Extract the (x, y) coordinate from the center of the cell holding the provided text.  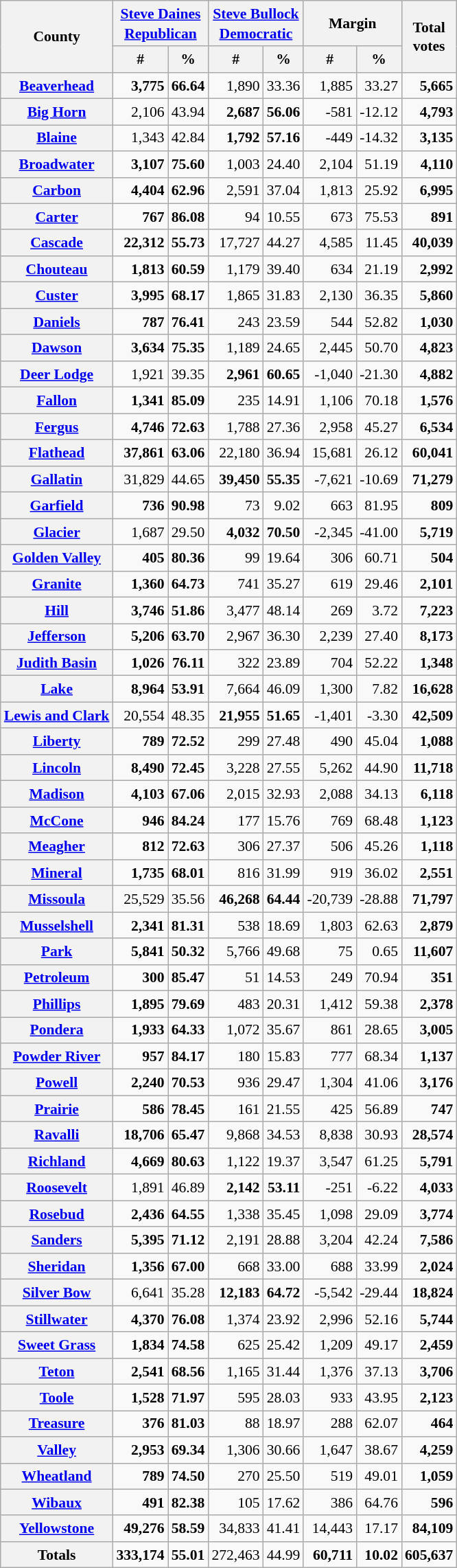
90.98 (188, 505)
53.11 (284, 1188)
68.34 (379, 1056)
48.35 (188, 715)
72.45 (188, 768)
70.53 (188, 1082)
17,727 (235, 243)
Lake (57, 689)
63.06 (188, 453)
Sanders (57, 1240)
1,921 (140, 374)
405 (140, 558)
Liberty (57, 742)
5,860 (429, 295)
Daniels (57, 321)
55.35 (284, 479)
957 (140, 1056)
2,445 (329, 348)
816 (235, 873)
-5,542 (329, 1293)
3,634 (140, 348)
-14.32 (379, 138)
4,110 (429, 164)
35.67 (284, 1030)
42.84 (188, 138)
56.06 (284, 112)
-20,739 (329, 899)
4,032 (235, 532)
Yellowstone (57, 1529)
Granite (57, 584)
Stillwater (57, 1319)
28.65 (379, 1030)
51.65 (284, 715)
Roosevelt (57, 1188)
Custer (57, 295)
1,933 (140, 1030)
70.50 (284, 532)
663 (329, 505)
39,450 (235, 479)
34.13 (379, 794)
809 (429, 505)
7,586 (429, 1240)
1,687 (140, 532)
2,541 (140, 1372)
-251 (329, 1188)
1,891 (140, 1188)
Fallon (57, 400)
5,719 (429, 532)
86.08 (188, 217)
37.04 (284, 190)
-581 (329, 112)
70.94 (379, 978)
49.68 (284, 951)
31.83 (284, 295)
4,585 (329, 243)
49.17 (379, 1345)
8,490 (140, 768)
425 (329, 1109)
37.13 (379, 1372)
Phillips (57, 1004)
Totalvotes (429, 36)
51 (235, 978)
McCone (57, 820)
Golden Valley (57, 558)
17.62 (284, 1503)
2,088 (329, 794)
6,118 (429, 794)
58.59 (188, 1529)
18,824 (429, 1293)
3,228 (235, 768)
243 (235, 321)
43.94 (188, 112)
60.71 (379, 558)
Sheridan (57, 1266)
85.09 (188, 400)
333,174 (140, 1555)
11.45 (379, 243)
4,882 (429, 374)
2,240 (140, 1082)
Powder River (57, 1056)
2,958 (329, 427)
14.53 (284, 978)
586 (140, 1109)
15.76 (284, 820)
Madison (57, 794)
Carbon (57, 190)
Silver Bow (57, 1293)
1,098 (329, 1214)
1,885 (329, 86)
Rosebud (57, 1214)
0.65 (379, 951)
4,669 (140, 1161)
1,165 (235, 1372)
29.50 (188, 532)
1,647 (329, 1450)
81.95 (379, 505)
8,173 (429, 637)
44.90 (379, 768)
52.82 (379, 321)
1,788 (235, 427)
2,459 (429, 1345)
483 (235, 1004)
70.18 (379, 400)
48.14 (284, 611)
60.65 (284, 374)
76.08 (188, 1319)
3,706 (429, 1372)
2,378 (429, 1004)
68.01 (188, 873)
27.48 (284, 742)
71,797 (429, 899)
4,259 (429, 1450)
23.59 (284, 321)
35.27 (284, 584)
31,829 (140, 479)
29.09 (379, 1214)
49,276 (140, 1529)
376 (140, 1424)
78.45 (188, 1109)
14.91 (284, 400)
322 (235, 663)
544 (329, 321)
5,766 (235, 951)
919 (329, 873)
56.89 (379, 1109)
1,072 (235, 1030)
-3.30 (379, 715)
747 (429, 1109)
1,179 (235, 269)
Blaine (57, 138)
1,030 (429, 321)
777 (329, 1056)
64.73 (188, 584)
44.27 (284, 243)
68.56 (188, 1372)
1,338 (235, 1214)
25,529 (140, 899)
891 (429, 217)
1,106 (329, 400)
506 (329, 847)
7,664 (235, 689)
Lincoln (57, 768)
-7,621 (329, 479)
67.00 (188, 1266)
-21.30 (379, 374)
45.26 (379, 847)
1,834 (140, 1345)
24.65 (284, 348)
-28.88 (379, 899)
2,142 (235, 1188)
Sweet Grass (57, 1345)
1,348 (429, 663)
28.88 (284, 1240)
605,637 (429, 1555)
2,551 (429, 873)
673 (329, 217)
Steve BullockDemocratic (255, 23)
38.67 (379, 1450)
55.73 (188, 243)
5,744 (429, 1319)
52.16 (379, 1319)
1,118 (429, 847)
625 (235, 1345)
1,374 (235, 1319)
Totals (57, 1555)
1,412 (329, 1004)
52.22 (379, 663)
76.41 (188, 321)
18,706 (140, 1135)
177 (235, 820)
2,015 (235, 794)
688 (329, 1266)
34.53 (284, 1135)
40,039 (429, 243)
1,059 (429, 1476)
10.55 (284, 217)
35.56 (188, 899)
27.55 (284, 768)
2,996 (329, 1319)
85.47 (188, 978)
1,865 (235, 295)
Wheatland (57, 1476)
5,791 (429, 1161)
1,137 (429, 1056)
21,955 (235, 715)
4,033 (429, 1188)
24.40 (284, 164)
4,823 (429, 348)
2,879 (429, 925)
68.48 (379, 820)
5,206 (140, 637)
-449 (329, 138)
28.03 (284, 1398)
64.44 (284, 899)
2,024 (429, 1266)
1,088 (429, 742)
75.60 (188, 164)
Big Horn (57, 112)
Jefferson (57, 637)
73 (235, 505)
2,101 (429, 584)
81.31 (188, 925)
3,547 (329, 1161)
64.76 (379, 1503)
62.96 (188, 190)
668 (235, 1266)
4,746 (140, 427)
44.65 (188, 479)
Fergus (57, 427)
Cascade (57, 243)
3,995 (140, 295)
1,003 (235, 164)
3,176 (429, 1082)
Lewis and Clark (57, 715)
53.91 (188, 689)
81.03 (188, 1424)
79.69 (188, 1004)
5,262 (329, 768)
946 (140, 820)
3,774 (429, 1214)
2,123 (429, 1398)
-1,401 (329, 715)
33.36 (284, 86)
4,793 (429, 112)
33.27 (379, 86)
596 (429, 1503)
464 (429, 1424)
16,628 (429, 689)
19.64 (284, 558)
Margin (353, 23)
Carter (57, 217)
76.11 (188, 663)
35.45 (284, 1214)
Musselshell (57, 925)
30.93 (379, 1135)
46.89 (188, 1188)
36.02 (379, 873)
272,463 (235, 1555)
161 (235, 1109)
60.59 (188, 269)
5,841 (140, 951)
Dawson (57, 348)
36.35 (379, 295)
767 (140, 217)
25.50 (284, 1476)
69.34 (188, 1450)
504 (429, 558)
67.06 (188, 794)
64.33 (188, 1030)
County (57, 36)
1,341 (140, 400)
861 (329, 1030)
Richland (57, 1161)
Steve DainesRepublican (161, 23)
31.99 (284, 873)
2,436 (140, 1214)
4,103 (140, 794)
41.06 (379, 1082)
-2,345 (329, 532)
50.70 (379, 348)
288 (329, 1424)
29.47 (284, 1082)
351 (429, 978)
3,775 (140, 86)
-29.44 (379, 1293)
1,306 (235, 1450)
1,300 (329, 689)
490 (329, 742)
1,792 (235, 138)
1,576 (429, 400)
29.46 (379, 584)
44.99 (284, 1555)
-10.69 (379, 479)
3,135 (429, 138)
18.97 (284, 1424)
31.44 (284, 1372)
Beaverhead (57, 86)
Missoula (57, 899)
5,665 (429, 86)
66.64 (188, 86)
72.52 (188, 742)
1,890 (235, 86)
704 (329, 663)
7.82 (379, 689)
94 (235, 217)
1,528 (140, 1398)
60,711 (329, 1555)
99 (235, 558)
9.02 (284, 505)
63.70 (188, 637)
3,204 (329, 1240)
8,964 (140, 689)
68.17 (188, 295)
812 (140, 847)
75 (329, 951)
7,223 (429, 611)
1,026 (140, 663)
5,395 (140, 1240)
64.55 (188, 1214)
21.19 (379, 269)
21.55 (284, 1109)
6,534 (429, 427)
27.40 (379, 637)
22,312 (140, 243)
1,123 (429, 820)
42.24 (379, 1240)
11,607 (429, 951)
61.25 (379, 1161)
2,961 (235, 374)
20,554 (140, 715)
71.12 (188, 1240)
2,687 (235, 112)
75.35 (188, 348)
23.89 (284, 663)
Broadwater (57, 164)
27.36 (284, 427)
1,360 (140, 584)
80.63 (188, 1161)
933 (329, 1398)
34,833 (235, 1529)
10.02 (379, 1555)
45.27 (379, 427)
1,209 (329, 1345)
Glacier (57, 532)
50.32 (188, 951)
2,130 (329, 295)
60,041 (429, 453)
1,356 (140, 1266)
386 (329, 1503)
269 (329, 611)
249 (329, 978)
84.24 (188, 820)
3,477 (235, 611)
6,641 (140, 1293)
595 (235, 1398)
80.36 (188, 558)
2,992 (429, 269)
Park (57, 951)
33.00 (284, 1266)
Judith Basin (57, 663)
30.66 (284, 1450)
Wibaux (57, 1503)
1,803 (329, 925)
74.50 (188, 1476)
19.37 (284, 1161)
45.04 (379, 742)
37,861 (140, 453)
4,370 (140, 1319)
Powell (57, 1082)
936 (235, 1082)
11,718 (429, 768)
71,279 (429, 479)
Deer Lodge (57, 374)
Flathead (57, 453)
Chouteau (57, 269)
74.58 (188, 1345)
Mineral (57, 873)
3,005 (429, 1030)
1,895 (140, 1004)
46.09 (284, 689)
43.95 (379, 1398)
1,735 (140, 873)
25.92 (379, 190)
769 (329, 820)
Teton (57, 1372)
71.97 (188, 1398)
Prairie (57, 1109)
Ravalli (57, 1135)
84.17 (188, 1056)
1,189 (235, 348)
-6.22 (379, 1188)
Treasure (57, 1424)
741 (235, 584)
65.47 (188, 1135)
Pondera (57, 1030)
62.63 (379, 925)
84,109 (429, 1529)
519 (329, 1476)
2,106 (140, 112)
18.69 (284, 925)
36.94 (284, 453)
14,443 (329, 1529)
46,268 (235, 899)
300 (140, 978)
41.41 (284, 1529)
55.01 (188, 1555)
491 (140, 1503)
64.72 (284, 1293)
787 (140, 321)
26.12 (379, 453)
Hill (57, 611)
3,746 (140, 611)
180 (235, 1056)
1,343 (140, 138)
39.40 (284, 269)
57.16 (284, 138)
9,868 (235, 1135)
-1,040 (329, 374)
2,341 (140, 925)
35.28 (188, 1293)
6,995 (429, 190)
299 (235, 742)
25.42 (284, 1345)
39.35 (188, 374)
634 (329, 269)
2,104 (329, 164)
1,122 (235, 1161)
49.01 (379, 1476)
-12.12 (379, 112)
2,953 (140, 1450)
22,180 (235, 453)
32.93 (284, 794)
1,304 (329, 1082)
235 (235, 400)
105 (235, 1503)
Gallatin (57, 479)
3.72 (379, 611)
Valley (57, 1450)
28,574 (429, 1135)
12,183 (235, 1293)
20.31 (284, 1004)
4,404 (140, 190)
15.83 (284, 1056)
2,967 (235, 637)
736 (140, 505)
42,509 (429, 715)
Toole (57, 1398)
538 (235, 925)
-41.00 (379, 532)
1,376 (329, 1372)
Garfield (57, 505)
270 (235, 1476)
2,191 (235, 1240)
17.17 (379, 1529)
36.30 (284, 637)
Petroleum (57, 978)
62.07 (379, 1424)
23.92 (284, 1319)
8,838 (329, 1135)
619 (329, 584)
Meagher (57, 847)
82.38 (188, 1503)
15,681 (329, 453)
51.19 (379, 164)
59.38 (379, 1004)
33.99 (379, 1266)
2,239 (329, 637)
51.86 (188, 611)
75.53 (379, 217)
27.37 (284, 847)
2,591 (235, 190)
3,107 (140, 164)
88 (235, 1424)
